Extract the [X, Y] coordinate from the center of the cell holding the provided text.  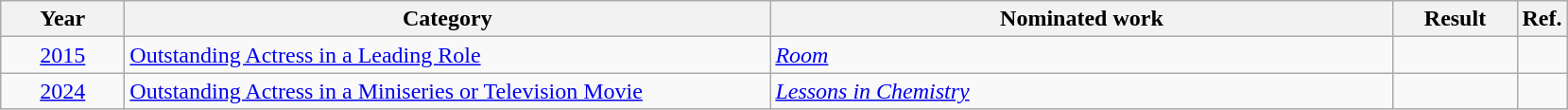
Year [62, 19]
Room [1081, 55]
Result [1456, 19]
Category [448, 19]
Nominated work [1081, 19]
Ref. [1542, 19]
Lessons in Chemistry [1081, 91]
2015 [62, 55]
2024 [62, 91]
Outstanding Actress in a Miniseries or Television Movie [448, 91]
Outstanding Actress in a Leading Role [448, 55]
